Locate the cell with the specified text and output its [x, y] center coordinate. 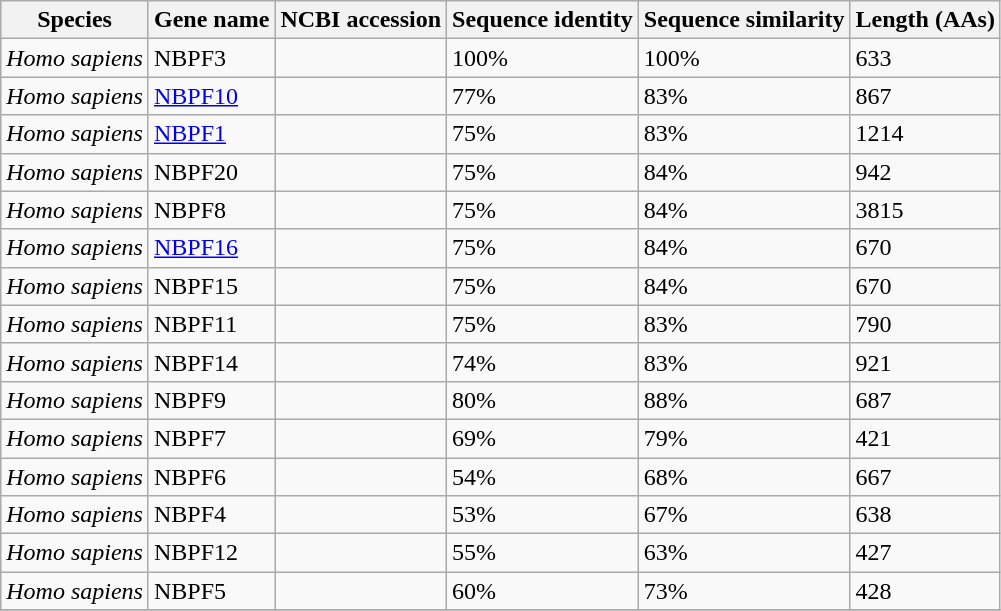
NBPF4 [211, 515]
421 [925, 438]
633 [925, 58]
73% [744, 591]
3815 [925, 210]
790 [925, 324]
88% [744, 400]
687 [925, 400]
NBPF8 [211, 210]
Length (AAs) [925, 20]
638 [925, 515]
53% [543, 515]
63% [744, 553]
Sequence similarity [744, 20]
942 [925, 172]
921 [925, 362]
NBPF7 [211, 438]
60% [543, 591]
NBPF9 [211, 400]
Species [75, 20]
NBPF6 [211, 477]
NBPF12 [211, 553]
867 [925, 96]
79% [744, 438]
55% [543, 553]
NBPF20 [211, 172]
NBPF15 [211, 286]
428 [925, 591]
427 [925, 553]
NBPF1 [211, 134]
NBPF10 [211, 96]
77% [543, 96]
NBPF11 [211, 324]
Gene name [211, 20]
74% [543, 362]
54% [543, 477]
NBPF3 [211, 58]
NBPF16 [211, 248]
Sequence identity [543, 20]
1214 [925, 134]
667 [925, 477]
NBPF5 [211, 591]
67% [744, 515]
69% [543, 438]
NCBI accession [361, 20]
80% [543, 400]
68% [744, 477]
NBPF14 [211, 362]
